Locate the cell with the specified text and output its [X, Y] center coordinate. 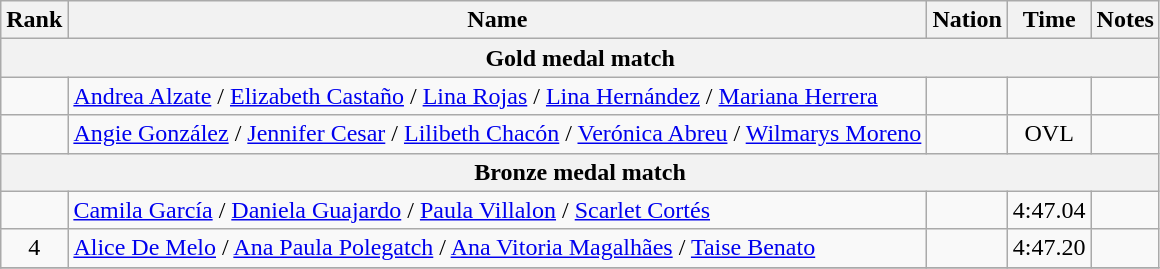
4:47.04 [1049, 210]
Gold medal match [580, 58]
Angie González / Jennifer Cesar / Lilibeth Chacón / Verónica Abreu / Wilmarys Moreno [498, 134]
Nation [967, 20]
4 [34, 248]
Time [1049, 20]
Bronze medal match [580, 172]
Camila García / Daniela Guajardo / Paula Villalon / Scarlet Cortés [498, 210]
4:47.20 [1049, 248]
Notes [1125, 20]
Andrea Alzate / Elizabeth Castaño / Lina Rojas / Lina Hernández / Mariana Herrera [498, 96]
Alice De Melo / Ana Paula Polegatch / Ana Vitoria Magalhães / Taise Benato [498, 248]
OVL [1049, 134]
Name [498, 20]
Rank [34, 20]
